Extract the (X, Y) coordinate from the center of the cell holding the provided text.  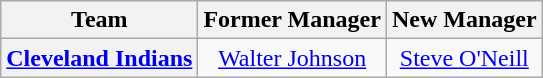
Cleveland Indians (100, 58)
Former Manager (292, 20)
Team (100, 20)
Steve O'Neill (464, 58)
Walter Johnson (292, 58)
New Manager (464, 20)
